Find where the given text appears and provide that cell's center as [X, Y] coordinate. 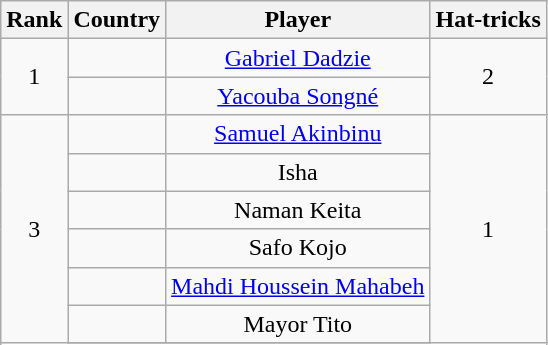
Mayor Tito [298, 324]
Yacouba Songné [298, 96]
Player [298, 20]
3 [34, 229]
Country [117, 20]
Samuel Akinbinu [298, 134]
Hat-tricks [488, 20]
Gabriel Dadzie [298, 58]
Naman Keita [298, 210]
2 [488, 77]
Isha [298, 172]
Rank [34, 20]
Mahdi Houssein Mahabeh [298, 286]
Safo Kojo [298, 248]
